Find where the given text appears and provide that cell's center as [X, Y] coordinate. 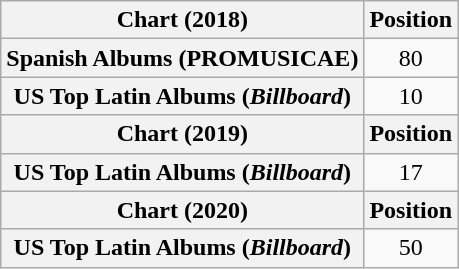
50 [411, 248]
Spanish Albums (PROMUSICAE) [182, 58]
80 [411, 58]
Chart (2019) [182, 134]
10 [411, 96]
Chart (2020) [182, 210]
17 [411, 172]
Chart (2018) [182, 20]
